Return the [X, Y] coordinate for the center point of the cell that contains the specified text.  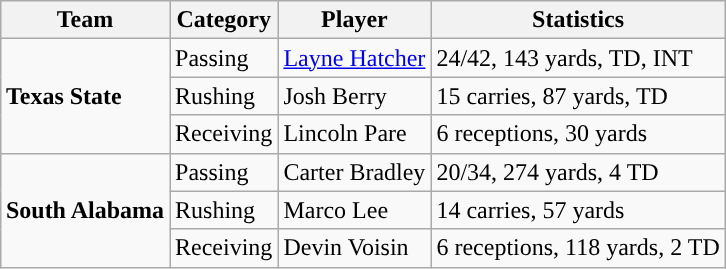
20/34, 274 yards, 4 TD [578, 172]
Marco Lee [354, 210]
14 carries, 57 yards [578, 210]
South Alabama [84, 210]
Texas State [84, 96]
Category [224, 20]
Statistics [578, 20]
Player [354, 20]
Lincoln Pare [354, 134]
Carter Bradley [354, 172]
Devin Voisin [354, 248]
15 carries, 87 yards, TD [578, 96]
6 receptions, 118 yards, 2 TD [578, 248]
Layne Hatcher [354, 58]
Josh Berry [354, 96]
6 receptions, 30 yards [578, 134]
Team [84, 20]
24/42, 143 yards, TD, INT [578, 58]
